Output the (X, Y) coordinate of the center of the cell containing the given text.  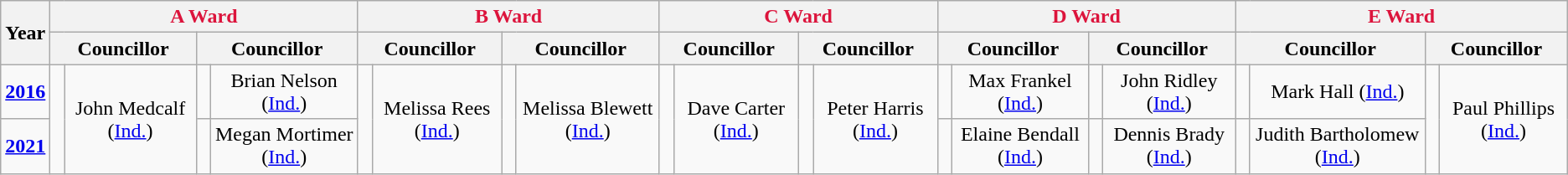
Megan Mortimer (Ind.) (284, 146)
Max Frankel (Ind.) (1020, 92)
2016 (25, 92)
John Ridley (Ind.) (1169, 92)
John Medcalf (Ind.) (131, 119)
Year (25, 33)
2021 (25, 146)
Elaine Bendall (Ind.) (1020, 146)
Melissa Rees (Ind.) (437, 119)
Mark Hall (Ind.) (1338, 92)
Dave Carter (Ind.) (735, 119)
Judith Bartholomew (Ind.) (1338, 146)
Peter Harris (Ind.) (876, 119)
E Ward (1401, 17)
A Ward (204, 17)
Paul Phillips (Ind.) (1504, 119)
Melissa Blewett (Ind.) (588, 119)
Dennis Brady (Ind.) (1169, 146)
C Ward (798, 17)
B Ward (508, 17)
D Ward (1086, 17)
Brian Nelson (Ind.) (284, 92)
